Output the [x, y] coordinate of the center of the cell containing the given text.  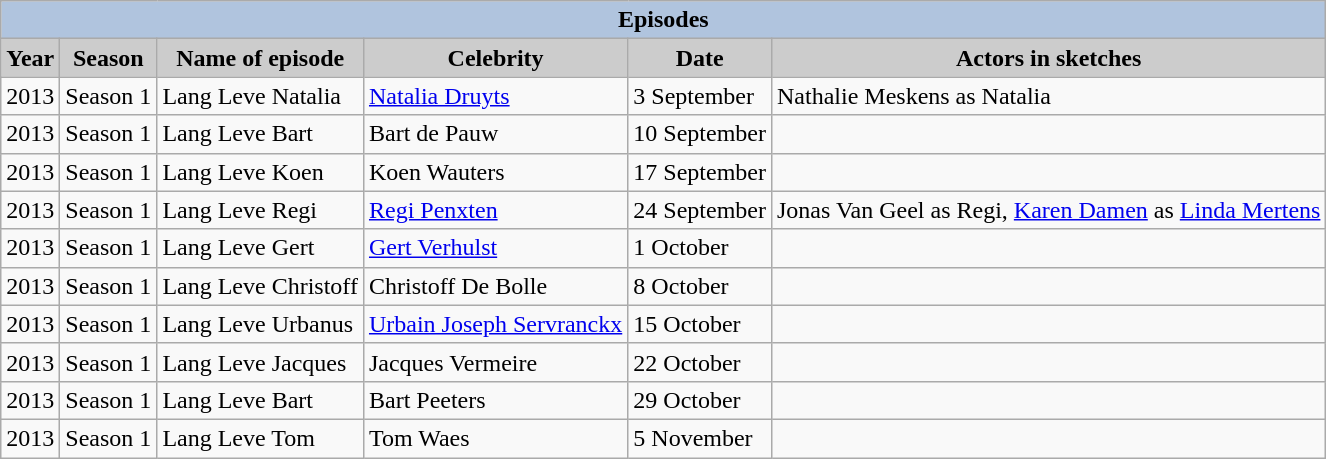
Celebrity [495, 58]
24 September [700, 210]
Year [30, 58]
Season [108, 58]
22 October [700, 362]
Gert Verhulst [495, 248]
Date [700, 58]
Episodes [664, 20]
Urbain Joseph Servranckx [495, 324]
Natalia Druyts [495, 96]
Tom Waes [495, 438]
5 November [700, 438]
Bart de Pauw [495, 134]
Name of episode [260, 58]
Lang Leve Koen [260, 172]
1 October [700, 248]
3 September [700, 96]
Jonas Van Geel as Regi, Karen Damen as Linda Mertens [1048, 210]
Christoff De Bolle [495, 286]
Lang Leve Urbanus [260, 324]
Lang Leve Natalia [260, 96]
Jacques Vermeire [495, 362]
15 October [700, 324]
Lang Leve Regi [260, 210]
Actors in sketches [1048, 58]
Lang Leve Tom [260, 438]
8 October [700, 286]
Lang Leve Gert [260, 248]
29 October [700, 400]
Lang Leve Jacques [260, 362]
Bart Peeters [495, 400]
Regi Penxten [495, 210]
10 September [700, 134]
Koen Wauters [495, 172]
17 September [700, 172]
Lang Leve Christoff [260, 286]
Nathalie Meskens as Natalia [1048, 96]
